Locate the cell with the specified text and output its (x, y) center coordinate. 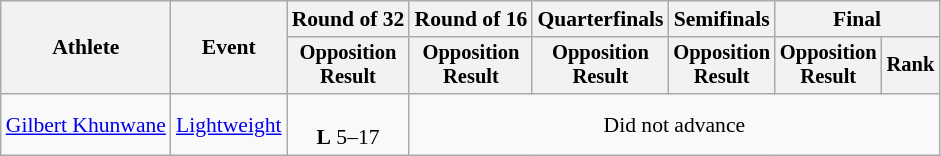
Gilbert Khunwane (86, 124)
Round of 16 (470, 19)
Athlete (86, 48)
Event (229, 48)
Quarterfinals (600, 19)
Rank (911, 66)
Did not advance (674, 124)
L 5–17 (348, 124)
Final (857, 19)
Lightweight (229, 124)
Round of 32 (348, 19)
Semifinals (722, 19)
